Return (x, y) of the center of cell containing provided text 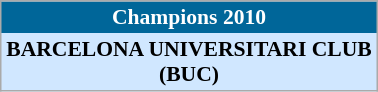
BARCELONA UNIVERSITARI CLUB (BUC) (189, 62)
Champions 2010 (189, 17)
